Locate the cell with the specified text and output its (x, y) center coordinate. 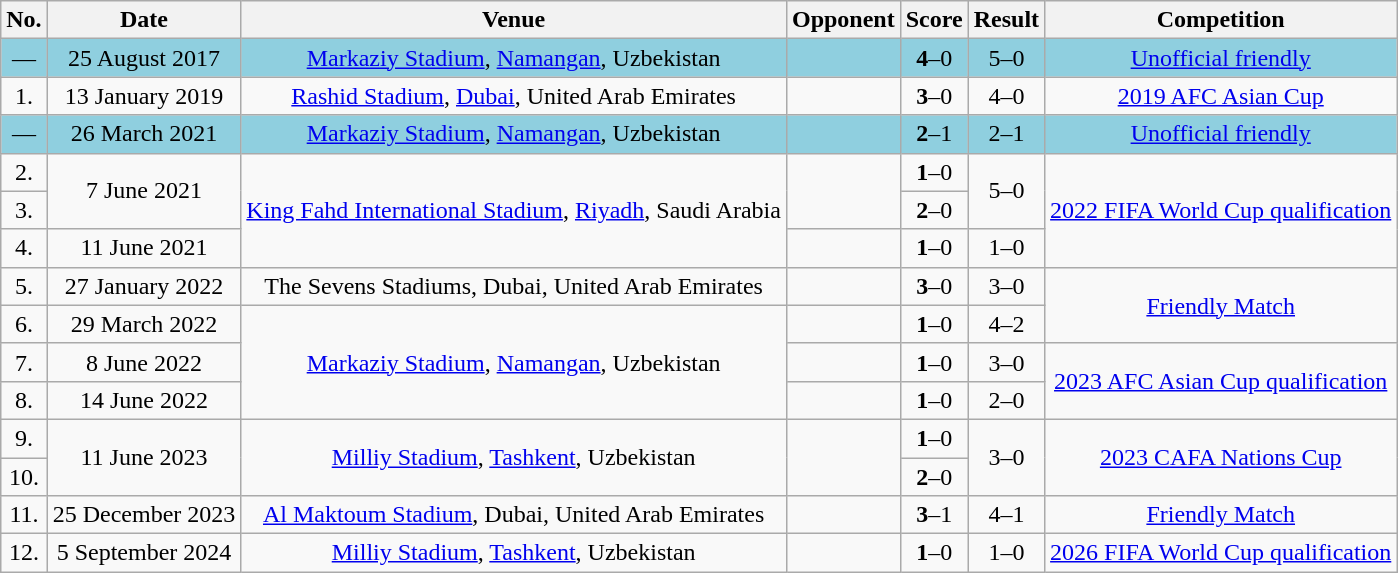
3. (24, 210)
The Sevens Stadiums, Dubai, United Arab Emirates (514, 286)
Opponent (843, 20)
11. (24, 515)
Al Maktoum Stadium, Dubai, United Arab Emirates (514, 515)
2023 AFC Asian Cup qualification (1221, 381)
1. (24, 96)
12. (24, 553)
No. (24, 20)
2023 CAFA Nations Cup (1221, 457)
8. (24, 400)
King Fahd International Stadium, Riyadh, Saudi Arabia (514, 210)
3–1 (934, 515)
29 March 2022 (144, 324)
2019 AFC Asian Cup (1221, 96)
2026 FIFA World Cup qualification (1221, 553)
27 January 2022 (144, 286)
14 June 2022 (144, 400)
2022 FIFA World Cup qualification (1221, 210)
11 June 2021 (144, 248)
Venue (514, 20)
Result (1006, 20)
Competition (1221, 20)
2. (24, 172)
7 June 2021 (144, 191)
11 June 2023 (144, 457)
4–1 (1006, 515)
4. (24, 248)
10. (24, 477)
7. (24, 362)
Date (144, 20)
26 March 2021 (144, 134)
6. (24, 324)
Score (934, 20)
25 December 2023 (144, 515)
5. (24, 286)
9. (24, 438)
13 January 2019 (144, 96)
5 September 2024 (144, 553)
4–2 (1006, 324)
8 June 2022 (144, 362)
25 August 2017 (144, 58)
Rashid Stadium, Dubai, United Arab Emirates (514, 96)
